Scan for the cell matching the given text and deliver its (x, y) coordinate at center. 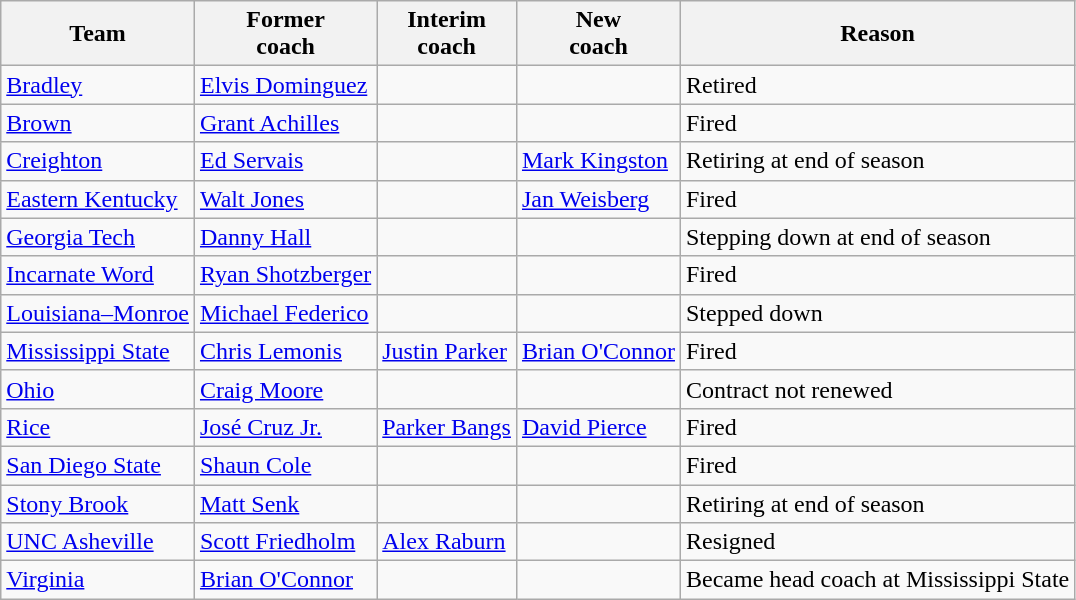
Interimcoach (447, 34)
Retired (877, 85)
Contract not renewed (877, 389)
Louisiana–Monroe (98, 313)
Newcoach (598, 34)
Stony Brook (98, 503)
Resigned (877, 542)
Mark Kingston (598, 161)
Elvis Dominguez (285, 85)
Danny Hall (285, 237)
Chris Lemonis (285, 351)
Ohio (98, 389)
Shaun Cole (285, 465)
Justin Parker (447, 351)
Stepping down at end of season (877, 237)
Jan Weisberg (598, 199)
Matt Senk (285, 503)
Became head coach at Mississippi State (877, 580)
Alex Raburn (447, 542)
Ed Servais (285, 161)
San Diego State (98, 465)
Team (98, 34)
Eastern Kentucky (98, 199)
Formercoach (285, 34)
Bradley (98, 85)
Craig Moore (285, 389)
Scott Friedholm (285, 542)
Michael Federico (285, 313)
Parker Bangs (447, 427)
Walt Jones (285, 199)
Mississippi State (98, 351)
Grant Achilles (285, 123)
Rice (98, 427)
Incarnate Word (98, 275)
Reason (877, 34)
Creighton (98, 161)
Brown (98, 123)
Ryan Shotzberger (285, 275)
UNC Asheville (98, 542)
Stepped down (877, 313)
David Pierce (598, 427)
José Cruz Jr. (285, 427)
Georgia Tech (98, 237)
Virginia (98, 580)
